Identify which cell holds the provided text, then report its [x, y] central coordinate. 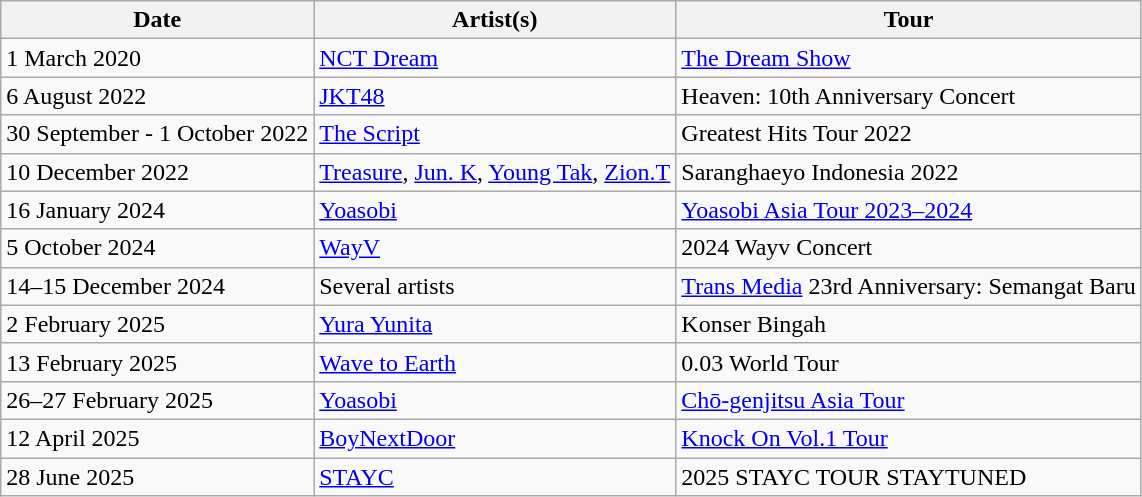
13 February 2025 [158, 362]
Saranghaeyo Indonesia 2022 [908, 172]
Yoasobi Asia Tour 2023–2024 [908, 210]
Konser Bingah [908, 324]
26–27 February 2025 [158, 400]
The Script [495, 134]
Wave to Earth [495, 362]
Greatest Hits Tour 2022 [908, 134]
BoyNextDoor [495, 438]
Date [158, 20]
Tour [908, 20]
Trans Media 23rd Anniversary: Semangat Baru [908, 286]
16 January 2024 [158, 210]
Chō-genjitsu Asia Tour [908, 400]
Treasure, Jun. K, Young Tak, Zion.T [495, 172]
10 December 2022 [158, 172]
STAYC [495, 477]
28 June 2025 [158, 477]
WayV [495, 248]
Artist(s) [495, 20]
30 September - 1 October 2022 [158, 134]
14–15 December 2024 [158, 286]
Knock On Vol.1 Tour [908, 438]
NCT Dream [495, 58]
0.03 World Tour [908, 362]
5 October 2024 [158, 248]
1 March 2020 [158, 58]
2024 Wayv Concert [908, 248]
2 February 2025 [158, 324]
The Dream Show [908, 58]
12 April 2025 [158, 438]
2025 STAYC TOUR STAYTUNED [908, 477]
Several artists [495, 286]
Yura Yunita [495, 324]
Heaven: 10th Anniversary Concert [908, 96]
JKT48 [495, 96]
6 August 2022 [158, 96]
